From the cell containing the given text, extract its center point as [x, y] coordinate. 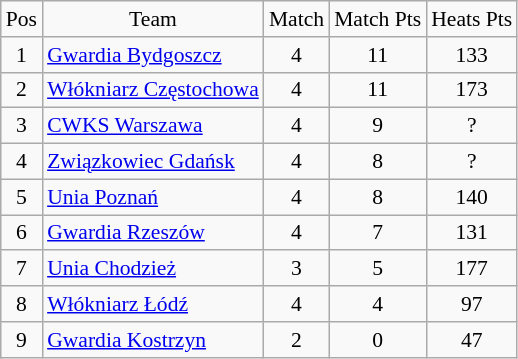
97 [472, 304]
Gwardia Rzeszów [153, 233]
Włókniarz Częstochowa [153, 90]
Unia Chodzież [153, 269]
1 [22, 55]
173 [472, 90]
Włókniarz Łódź [153, 304]
Match [296, 19]
Pos [22, 19]
133 [472, 55]
0 [378, 340]
177 [472, 269]
Związkowiec Gdańsk [153, 162]
Heats Pts [472, 19]
Gwardia Kostrzyn [153, 340]
Match Pts [378, 19]
Team [153, 19]
6 [22, 233]
140 [472, 197]
CWKS Warszawa [153, 126]
131 [472, 233]
47 [472, 340]
Unia Poznań [153, 197]
Gwardia Bydgoszcz [153, 55]
